Determine the [x, y] coordinate at the center of the cell enclosing the given text.  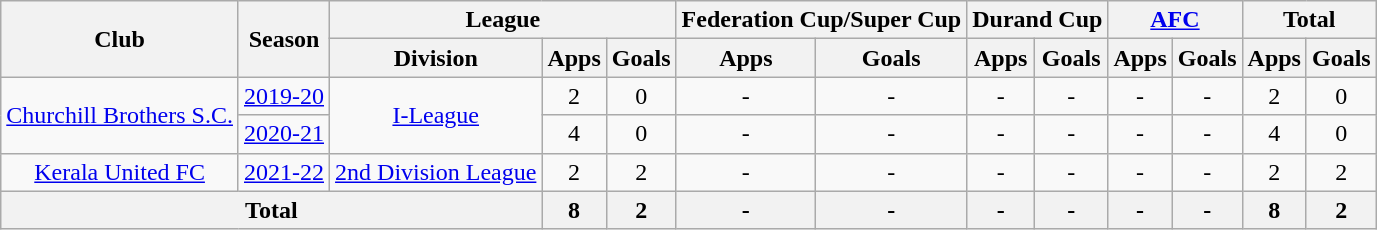
Kerala United FC [120, 172]
2020-21 [284, 134]
Season [284, 39]
Churchill Brothers S.C. [120, 115]
I-League [436, 115]
2nd Division League [436, 172]
AFC [1175, 20]
League [504, 20]
Division [436, 58]
Durand Cup [1038, 20]
Federation Cup/Super Cup [822, 20]
2019-20 [284, 96]
Club [120, 39]
2021-22 [284, 172]
